Scan for the cell matching the given text and deliver its (x, y) coordinate at center. 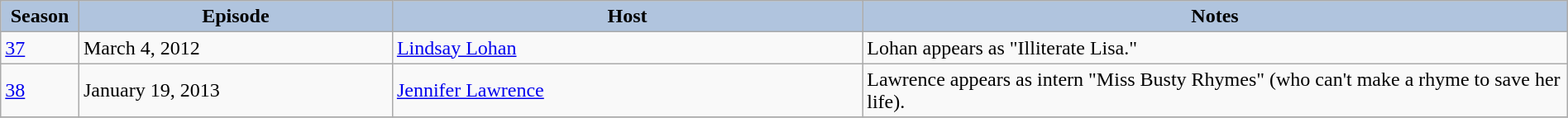
Jennifer Lawrence (627, 91)
Lawrence appears as intern "Miss Busty Rhymes" (who can't make a rhyme to save her life). (1216, 91)
Host (627, 17)
Episode (235, 17)
Lohan appears as "Illiterate Lisa." (1216, 48)
March 4, 2012 (235, 48)
Season (40, 17)
37 (40, 48)
Notes (1216, 17)
January 19, 2013 (235, 91)
Lindsay Lohan (627, 48)
38 (40, 91)
